Scan for the cell matching the given text and deliver its (x, y) coordinate at center. 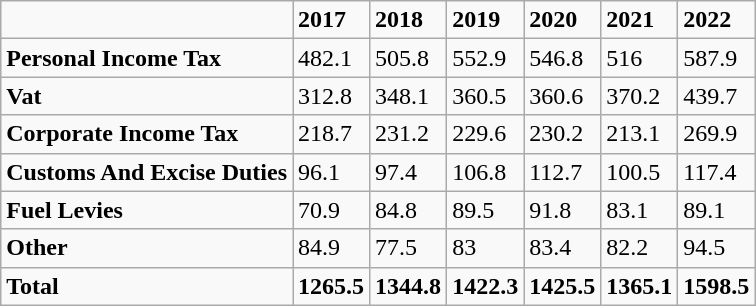
82.2 (640, 248)
96.1 (332, 172)
84.8 (408, 210)
97.4 (408, 172)
Total (147, 286)
1344.8 (408, 286)
84.9 (332, 248)
312.8 (332, 96)
230.2 (562, 134)
94.5 (716, 248)
70.9 (332, 210)
83 (486, 248)
587.9 (716, 58)
482.1 (332, 58)
89.1 (716, 210)
100.5 (640, 172)
Vat (147, 96)
370.2 (640, 96)
2017 (332, 20)
2022 (716, 20)
106.8 (486, 172)
269.9 (716, 134)
83.1 (640, 210)
229.6 (486, 134)
112.7 (562, 172)
348.1 (408, 96)
Corporate Income Tax (147, 134)
2018 (408, 20)
Personal Income Tax (147, 58)
1422.3 (486, 286)
2019 (486, 20)
1365.1 (640, 286)
117.4 (716, 172)
Fuel Levies (147, 210)
91.8 (562, 210)
77.5 (408, 248)
1265.5 (332, 286)
360.6 (562, 96)
83.4 (562, 248)
505.8 (408, 58)
Other (147, 248)
439.7 (716, 96)
2020 (562, 20)
Customs And Excise Duties (147, 172)
546.8 (562, 58)
231.2 (408, 134)
218.7 (332, 134)
552.9 (486, 58)
516 (640, 58)
360.5 (486, 96)
213.1 (640, 134)
89.5 (486, 210)
1598.5 (716, 286)
2021 (640, 20)
1425.5 (562, 286)
